Return [x, y] of the center of cell containing provided text 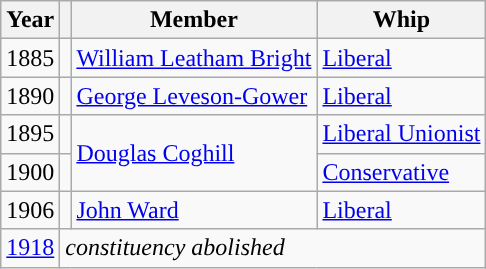
Conservative [402, 172]
Douglas Coghill [194, 153]
Member [194, 20]
1885 [30, 58]
William Leatham Bright [194, 58]
constituency abolished [273, 248]
1900 [30, 172]
1895 [30, 134]
1918 [30, 248]
1890 [30, 96]
Liberal Unionist [402, 134]
Year [30, 20]
John Ward [194, 210]
George Leveson-Gower [194, 96]
Whip [402, 20]
1906 [30, 210]
